Extract the [X, Y] coordinate from the center of the cell holding the provided text.  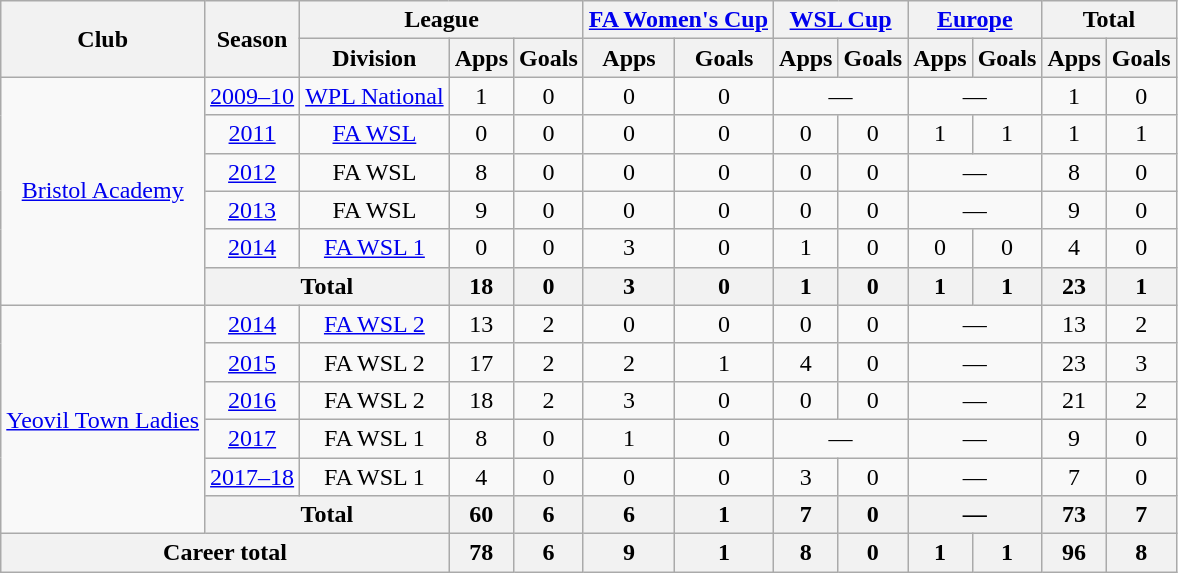
17 [481, 362]
Club [103, 39]
96 [1074, 553]
Division [374, 58]
2011 [252, 134]
Career total [225, 553]
2012 [252, 172]
Bristol Academy [103, 191]
2016 [252, 400]
Season [252, 39]
2017 [252, 438]
78 [481, 553]
Yeovil Town Ladies [103, 419]
73 [1074, 515]
2009–10 [252, 96]
2013 [252, 210]
WPL National [374, 96]
2015 [252, 362]
2017–18 [252, 477]
21 [1074, 400]
WSL Cup [841, 20]
League [442, 20]
FA Women's Cup [678, 20]
Europe [975, 20]
60 [481, 515]
